Capture the cell that displays the provided text and extract its [x, y] central coordinate. 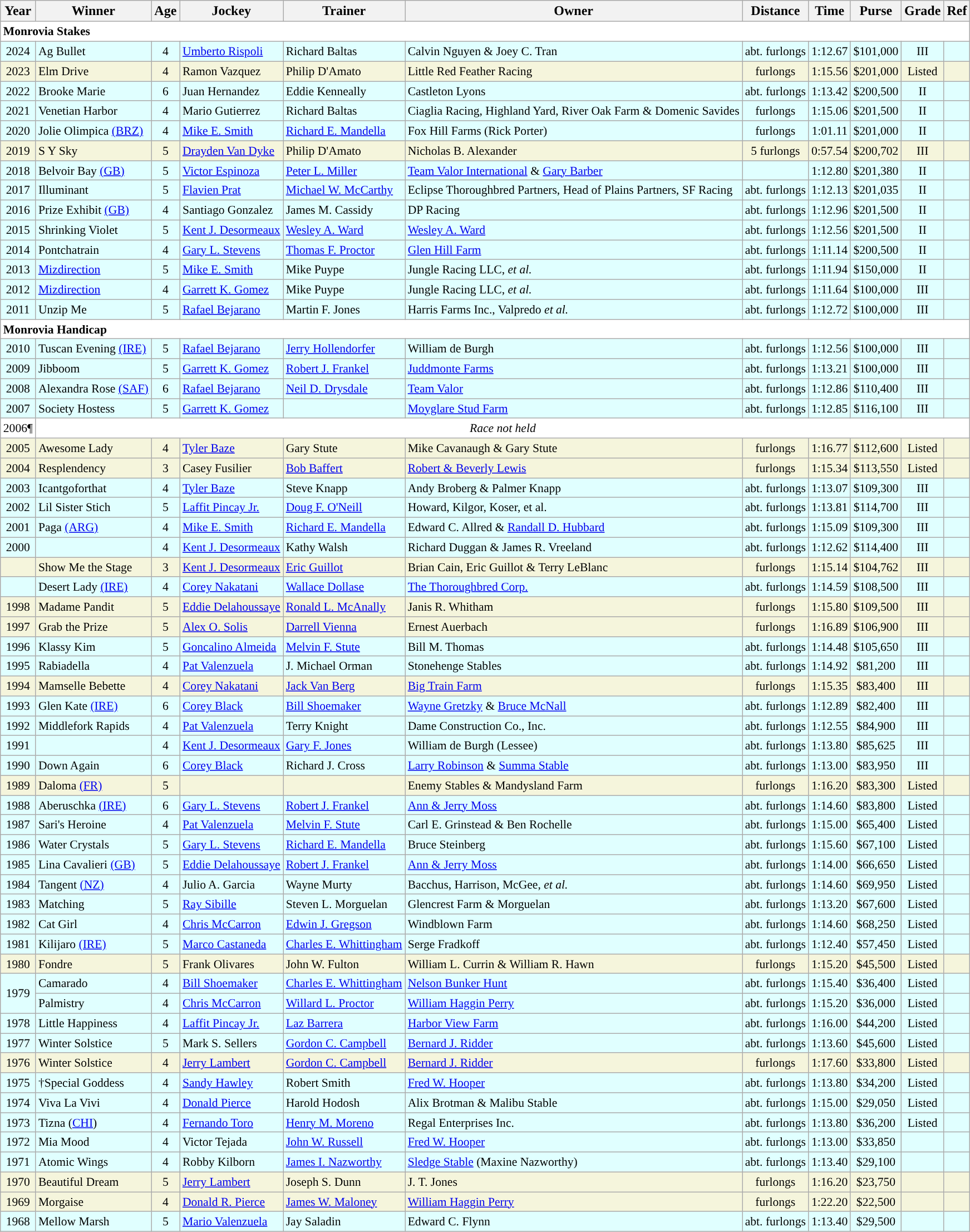
Michael W. McCarthy [344, 190]
2014 [18, 250]
1:17.60 [829, 1063]
$67,100 [876, 845]
Darrell Vienna [344, 627]
$36,000 [876, 1003]
1:13.07 [829, 488]
James I. Nazworthy [344, 1162]
1:12.89 [829, 706]
$105,650 [876, 646]
Donald R. Pierce [232, 1202]
Laz Barrera [344, 1023]
Resplendency [93, 468]
Victor Tejada [232, 1142]
2018 [18, 170]
Ref [957, 11]
1:12.13 [829, 190]
$44,200 [876, 1023]
Viva La Vivi [93, 1103]
Race not held [503, 428]
Fox Hill Farms (Rick Porter) [574, 131]
$45,600 [876, 1043]
$84,900 [876, 726]
Grab the Prize [93, 627]
1:16.00 [829, 1023]
1980 [18, 964]
Rabiadella [93, 666]
Trainer [344, 11]
Time [829, 11]
$108,500 [876, 587]
Glencrest Farm & Morguelan [574, 904]
1:15.56 [829, 71]
S Y Sky [93, 151]
2012 [18, 289]
J. T. Jones [574, 1182]
1979 [18, 993]
Gary F. Jones [344, 745]
Peter L. Miller [344, 170]
1:15.80 [829, 607]
Mark S. Sellers [232, 1043]
Harbor View Farm [574, 1023]
$29,500 [876, 1221]
Thomas F. Proctor [344, 250]
Middlefork Rapids [93, 726]
Mario Valenzuela [232, 1221]
$85,625 [876, 745]
1985 [18, 865]
Glen Hill Farm [574, 250]
Calvin Nguyen & Joey C. Tran [574, 51]
1977 [18, 1043]
2008 [18, 389]
Mellow Marsh [93, 1221]
1:12.67 [829, 51]
Martin F. Jones [344, 310]
1970 [18, 1182]
$83,300 [876, 786]
Tuscan Evening (IRE) [93, 349]
Umberto Rispoli [232, 51]
$68,250 [876, 924]
1973 [18, 1122]
Richard Duggan & James R. Vreeland [574, 547]
Kathy Walsh [344, 547]
2007 [18, 409]
1974 [18, 1103]
2005 [18, 448]
2004 [18, 468]
2006¶ [18, 428]
Sari's Heroine [93, 825]
Fondre [93, 964]
Beautiful Dream [93, 1182]
Grade [922, 11]
Distance [776, 11]
$29,050 [876, 1103]
Lina Cavalieri (GB) [93, 865]
1:12.40 [829, 944]
1:12.80 [829, 170]
Eclipse Thoroughbred Partners, Head of Plains Partners, SF Racing [574, 190]
William de Burgh [574, 349]
2023 [18, 71]
Jolie Olimpica (BRZ) [93, 131]
1:15.40 [829, 984]
Water Crystals [93, 845]
2009 [18, 369]
1:14.59 [829, 587]
$83,400 [876, 686]
$67,600 [876, 904]
Goncalino Almeida [232, 646]
$34,200 [876, 1083]
2016 [18, 210]
Harold Hodosh [344, 1103]
$33,800 [876, 1063]
Desert Lady (IRE) [93, 587]
Palmistry [93, 1003]
Sledge Stable (Maxine Nazworthy) [574, 1162]
Ag Bullet [93, 51]
Julio A. Garcia [232, 885]
Unzip Me [93, 310]
Jay Saladin [344, 1221]
Edward C. Flynn [574, 1221]
Little Red Feather Racing [574, 71]
Daloma (FR) [93, 786]
Steve Knapp [344, 488]
1972 [18, 1142]
$200,702 [876, 151]
Show Me the Stage [93, 567]
Harris Farms Inc., Valpredo et al. [574, 310]
$69,950 [876, 885]
$150,000 [876, 269]
1:14.48 [829, 646]
1987 [18, 825]
Cat Girl [93, 924]
Larry Robinson & Summa Stable [574, 765]
1969 [18, 1202]
1:13.81 [829, 508]
Castleton Lyons [574, 91]
Wayne Gretzky & Bruce McNall [574, 706]
1:13.21 [829, 369]
1983 [18, 904]
Drayden Van Dyke [232, 151]
1:12.72 [829, 310]
1997 [18, 627]
Dame Construction Co., Inc. [574, 726]
$114,400 [876, 547]
Wallace Dollase [344, 587]
Regal Enterprises Inc. [574, 1122]
1978 [18, 1023]
Eddie Kenneally [344, 91]
Robert Smith [344, 1083]
Illuminant [93, 190]
1:14.00 [829, 865]
1986 [18, 845]
$201,035 [876, 190]
1:22.20 [829, 1202]
2013 [18, 269]
Carl E. Grinstead & Ben Rochelle [574, 825]
Lil Sister Stich [93, 508]
1971 [18, 1162]
Mia Mood [93, 1142]
Edwin J. Gregson [344, 924]
2001 [18, 527]
Donald Pierce [232, 1103]
Alex O. Solis [232, 627]
Team Valor International & Gary Barber [574, 170]
Team Valor [574, 389]
2002 [18, 508]
Enemy Stables & Mandysland Farm [574, 786]
Mario Gutierrez [232, 111]
1988 [18, 805]
1995 [18, 666]
$45,500 [876, 964]
Janis R. Whitham [574, 607]
William de Burgh (Lessee) [574, 745]
Ronald L. McAnally [344, 607]
William L. Currin & William R. Hawn [574, 964]
2010 [18, 349]
1:12.86 [829, 389]
The Thoroughbred Corp. [574, 587]
Nicholas B. Alexander [574, 151]
$83,950 [876, 765]
Matching [93, 904]
Shrinking Violet [93, 230]
1992 [18, 726]
Jerry Hollendorfer [344, 349]
Santiago Gonzalez [232, 210]
Robby Kilborn [232, 1162]
Doug F. O'Neill [344, 508]
Monrovia Stakes [485, 32]
Prize Exhibit (GB) [93, 210]
1990 [18, 765]
Wayne Murty [344, 885]
$112,600 [876, 448]
Richard J. Cross [344, 765]
1:15.35 [829, 686]
Marco Castaneda [232, 944]
Jockey [232, 11]
1:12.96 [829, 210]
$116,100 [876, 409]
Frank Olivares [232, 964]
$29,100 [876, 1162]
2011 [18, 310]
$22,500 [876, 1202]
Venetian Harbor [93, 111]
Mamselle Bebette [93, 686]
Big Train Farm [574, 686]
Icantgoforthat [93, 488]
$109,500 [876, 607]
Steven L. Morguelan [344, 904]
1:11.94 [829, 269]
Fernando Toro [232, 1122]
$66,650 [876, 865]
1:12.62 [829, 547]
1975 [18, 1083]
Ernest Auerbach [574, 627]
Pontchatrain [93, 250]
2017 [18, 190]
Henry M. Moreno [344, 1122]
†Special Goddess [93, 1083]
Glen Kate (IRE) [93, 706]
Madame Pandit [93, 607]
$65,400 [876, 825]
Gary Stute [344, 448]
2021 [18, 111]
John W. Fulton [344, 964]
Year [18, 11]
Bacchus, Harrison, McGee, et al. [574, 885]
1982 [18, 924]
1993 [18, 706]
$81,200 [876, 666]
J. Michael Orman [344, 666]
1:15.09 [829, 527]
Bruce Steinberg [574, 845]
2024 [18, 51]
1996 [18, 646]
Nelson Bunker Hunt [574, 984]
Alexandra Rose (SAF) [93, 389]
Victor Espinoza [232, 170]
Awesome Lady [93, 448]
Klassy Kim [93, 646]
1:13.20 [829, 904]
$106,900 [876, 627]
Down Again [93, 765]
Andy Broberg & Palmer Knapp [574, 488]
Kilijaro (IRE) [93, 944]
Flavien Prat [232, 190]
Terry Knight [344, 726]
1:15.14 [829, 567]
$33,850 [876, 1142]
$36,400 [876, 984]
1994 [18, 686]
Ray Sibille [232, 904]
1989 [18, 786]
Jibboom [93, 369]
1:16.89 [829, 627]
1:16.77 [829, 448]
Brooke Marie [93, 91]
John W. Russell [344, 1142]
Tangent (NZ) [93, 885]
Aberuschka (IRE) [93, 805]
Sandy Hawley [232, 1083]
2015 [18, 230]
$201,380 [876, 170]
Alix Brotman & Malibu Stable [574, 1103]
Age [166, 11]
Casey Fusilier [232, 468]
James W. Maloney [344, 1202]
Purse [876, 11]
James M. Cassidy [344, 210]
2019 [18, 151]
1:13.42 [829, 91]
Ramon Vazquez [232, 71]
Owner [574, 11]
1998 [18, 607]
Windblown Farm [574, 924]
Bill M. Thomas [574, 646]
1:01.11 [829, 131]
1976 [18, 1063]
$57,450 [876, 944]
$83,800 [876, 805]
1991 [18, 745]
1:12.85 [829, 409]
$104,762 [876, 567]
0:57.54 [829, 151]
1981 [18, 944]
1968 [18, 1221]
2000 [18, 547]
$110,400 [876, 389]
Society Hostess [93, 409]
Monrovia Handicap [485, 329]
1:12.55 [829, 726]
Robert & Beverly Lewis [574, 468]
1:11.64 [829, 289]
2022 [18, 91]
$36,200 [876, 1122]
Stonehenge Stables [574, 666]
Tizna (CHI) [93, 1122]
Mike Cavanaugh & Gary Stute [574, 448]
2020 [18, 131]
1984 [18, 885]
5 furlongs [776, 151]
$114,700 [876, 508]
Paga (ARG) [93, 527]
Jack Van Berg [344, 686]
Juan Hernandez [232, 91]
$23,750 [876, 1182]
$101,000 [876, 51]
Joseph S. Dunn [344, 1182]
Juddmonte Farms [574, 369]
Little Happiness [93, 1023]
Ciaglia Racing, Highland Yard, River Oak Farm & Domenic Savides [574, 111]
$113,550 [876, 468]
Bob Baffert [344, 468]
Serge Fradkoff [574, 944]
Elm Drive [93, 71]
Moyglare Stud Farm [574, 409]
1:14.92 [829, 666]
Neil D. Drysdale [344, 389]
DP Racing [574, 210]
Edward C. Allred & Randall D. Hubbard [574, 527]
Willard L. Proctor [344, 1003]
$82,400 [876, 706]
Eric Guillot [344, 567]
1:11.14 [829, 250]
Morgaise [93, 1202]
Brian Cain, Eric Guillot & Terry LeBlanc [574, 567]
Winner [93, 11]
1:15.06 [829, 111]
1:15.34 [829, 468]
Atomic Wings [93, 1162]
1:15.60 [829, 845]
2003 [18, 488]
Howard, Kilgor, Koser, et al. [574, 508]
Camarado [93, 984]
1:13.60 [829, 1043]
Belvoir Bay (GB) [93, 170]
